Find where the given text appears and provide that cell's center as (X, Y) coordinate. 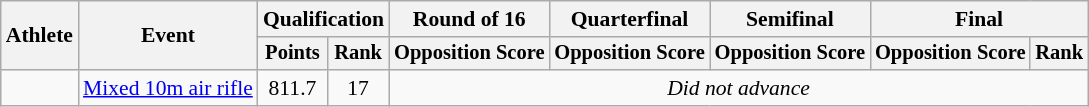
Qualification (324, 19)
Round of 16 (469, 19)
811.7 (292, 88)
Semifinal (790, 19)
Points (292, 54)
Final (979, 19)
Did not advance (738, 88)
Mixed 10m air rifle (168, 88)
17 (358, 88)
Event (168, 36)
Quarterfinal (629, 19)
Athlete (40, 36)
